Determine the [x, y] coordinate at the center of the cell enclosing the given text.  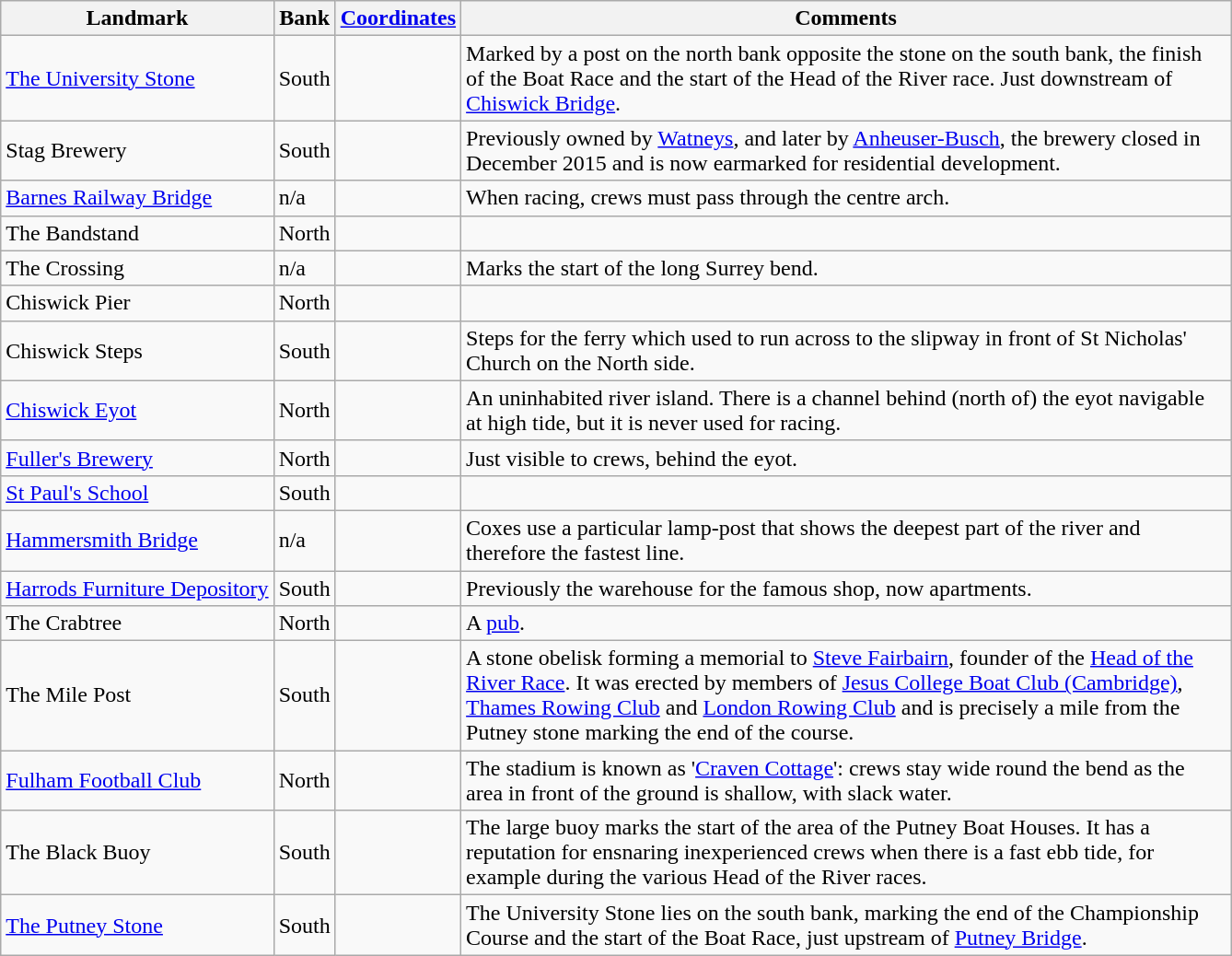
The Black Buoy [137, 853]
Comments [846, 18]
Steps for the ferry which used to run across to the slipway in front of St Nicholas' Church on the North side. [846, 350]
St Paul's School [137, 493]
The Putney Stone [137, 925]
Coxes use a particular lamp-post that shows the deepest part of the river and therefore the fastest line. [846, 540]
Barnes Railway Bridge [137, 198]
The Crossing [137, 268]
The Crabtree [137, 624]
Stag Brewery [137, 151]
Chiswick Eyot [137, 411]
Fulham Football Club [137, 781]
Previously the warehouse for the famous shop, now apartments. [846, 589]
Previously owned by Watneys, and later by Anheuser-Busch, the brewery closed in December 2015 and is now earmarked for residential development. [846, 151]
Hammersmith Bridge [137, 540]
Chiswick Steps [137, 350]
An uninhabited river island. There is a channel behind (north of) the eyot navigable at high tide, but it is never used for racing. [846, 411]
A pub. [846, 624]
The Mile Post [137, 696]
Coordinates [398, 18]
Harrods Furniture Depository [137, 589]
Marks the start of the long Surrey bend. [846, 268]
When racing, crews must pass through the centre arch. [846, 198]
Just visible to crews, behind the eyot. [846, 458]
The University Stone [137, 78]
Bank [304, 18]
Landmark [137, 18]
The Bandstand [137, 233]
Chiswick Pier [137, 303]
Fuller's Brewery [137, 458]
The stadium is known as 'Craven Cottage': crews stay wide round the bend as the area in front of the ground is shallow, with slack water. [846, 781]
